Capture the cell that displays the provided text and extract its [x, y] central coordinate. 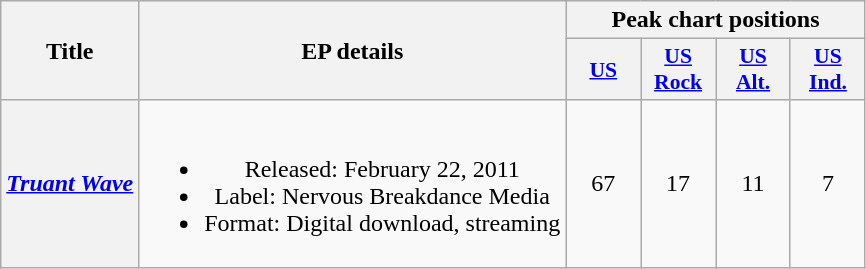
7 [828, 184]
Peak chart positions [716, 20]
67 [604, 184]
EP details [352, 50]
USRock [678, 70]
Title [70, 50]
USAlt. [754, 70]
US [604, 70]
USInd. [828, 70]
17 [678, 184]
Released: February 22, 2011Label: Nervous Breakdance MediaFormat: Digital download, streaming [352, 184]
11 [754, 184]
Truant Wave [70, 184]
